For the text-containing cell, return its midpoint in [X, Y] coordinate format. 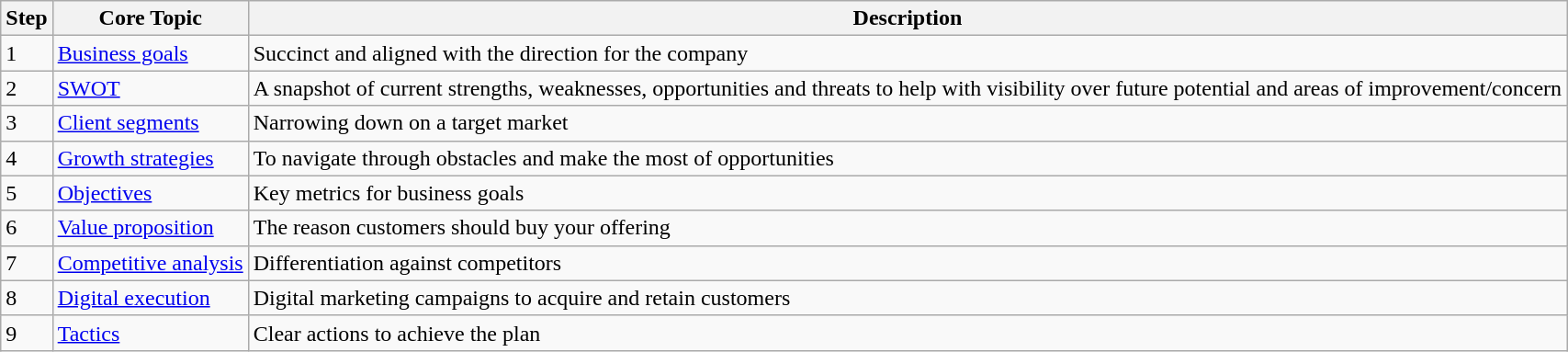
Description [908, 18]
1 [27, 53]
A snapshot of current strengths, weaknesses, opportunities and threats to help with visibility over future potential and areas of improvement/concern [908, 88]
Key metrics for business goals [908, 193]
5 [27, 193]
6 [27, 228]
Client segments [151, 123]
Step [27, 18]
SWOT [151, 88]
Narrowing down on a target market [908, 123]
Competitive analysis [151, 263]
Growth strategies [151, 158]
2 [27, 88]
4 [27, 158]
9 [27, 333]
Succinct and aligned with the direction for the company [908, 53]
7 [27, 263]
Value proposition [151, 228]
Digital marketing campaigns to acquire and retain customers [908, 298]
Business goals [151, 53]
8 [27, 298]
Tactics [151, 333]
Core Topic [151, 18]
3 [27, 123]
Objectives [151, 193]
The reason customers should buy your offering [908, 228]
Clear actions to achieve the plan [908, 333]
Differentiation against competitors [908, 263]
To navigate through obstacles and make the most of opportunities [908, 158]
Digital execution [151, 298]
